Extract the [x, y] coordinate from the center of the cell holding the provided text.  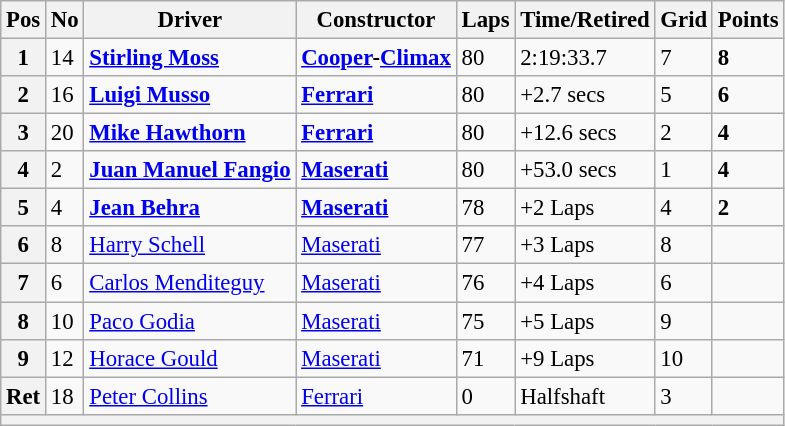
75 [486, 321]
20 [65, 133]
Paco Godia [190, 321]
Grid [684, 20]
+9 Laps [585, 358]
+3 Laps [585, 245]
12 [65, 358]
+5 Laps [585, 321]
No [65, 20]
Laps [486, 20]
Cooper-Climax [376, 58]
Halfshaft [585, 396]
+2.7 secs [585, 95]
71 [486, 358]
Peter Collins [190, 396]
+4 Laps [585, 283]
+2 Laps [585, 208]
Juan Manuel Fangio [190, 170]
18 [65, 396]
Carlos Menditeguy [190, 283]
Constructor [376, 20]
77 [486, 245]
Harry Schell [190, 245]
Stirling Moss [190, 58]
Time/Retired [585, 20]
Luigi Musso [190, 95]
Points [748, 20]
Pos [24, 20]
14 [65, 58]
0 [486, 396]
Ret [24, 396]
16 [65, 95]
+12.6 secs [585, 133]
Driver [190, 20]
76 [486, 283]
78 [486, 208]
Jean Behra [190, 208]
2:19:33.7 [585, 58]
Horace Gould [190, 358]
+53.0 secs [585, 170]
Mike Hawthorn [190, 133]
